From the cell containing the given text, extract its center point as (X, Y) coordinate. 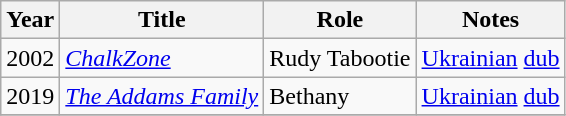
The Addams Family (162, 96)
Title (162, 20)
Rudy Tabootie (340, 58)
2002 (30, 58)
2019 (30, 96)
Role (340, 20)
Notes (490, 20)
Year (30, 20)
Bethany (340, 96)
ChalkZone (162, 58)
